Detect which cell encompasses the target text, then output its (x, y) center coordinate. 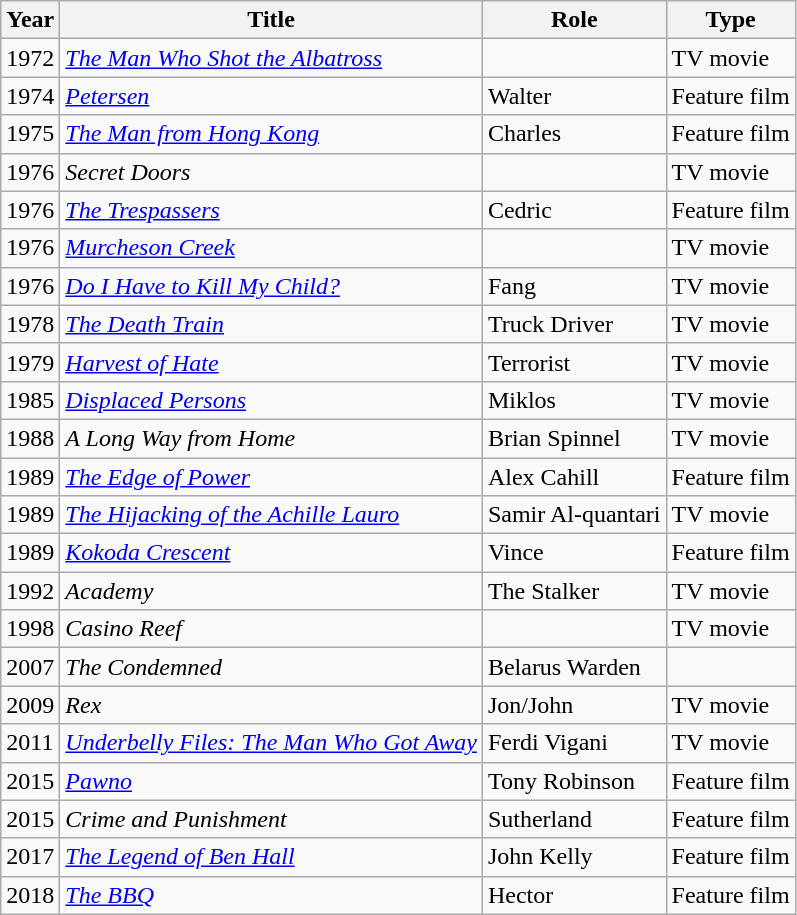
Walter (574, 96)
1979 (30, 362)
Charles (574, 134)
Crime and Punishment (272, 819)
Casino Reef (272, 629)
The Edge of Power (272, 477)
2011 (30, 743)
2018 (30, 895)
Role (574, 20)
Secret Doors (272, 172)
Underbelly Files: The Man Who Got Away (272, 743)
Miklos (574, 400)
Brian Spinnel (574, 438)
Ferdi Vigani (574, 743)
John Kelly (574, 857)
1988 (30, 438)
The Man from Hong Kong (272, 134)
Vince (574, 553)
Harvest of Hate (272, 362)
The Condemned (272, 667)
1978 (30, 324)
Fang (574, 286)
Hector (574, 895)
Do I Have to Kill My Child? (272, 286)
The BBQ (272, 895)
Tony Robinson (574, 781)
Murcheson Creek (272, 248)
The Legend of Ben Hall (272, 857)
Kokoda Crescent (272, 553)
1998 (30, 629)
2009 (30, 705)
Year (30, 20)
Samir Al-quantari (574, 515)
1975 (30, 134)
1972 (30, 58)
Title (272, 20)
2017 (30, 857)
1992 (30, 591)
Pawno (272, 781)
Terrorist (574, 362)
Alex Cahill (574, 477)
Jon/John (574, 705)
Petersen (272, 96)
1985 (30, 400)
1974 (30, 96)
Cedric (574, 210)
The Man Who Shot the Albatross (272, 58)
The Trespassers (272, 210)
2007 (30, 667)
Sutherland (574, 819)
The Death Train (272, 324)
Academy (272, 591)
The Stalker (574, 591)
Belarus Warden (574, 667)
A Long Way from Home (272, 438)
Rex (272, 705)
Displaced Persons (272, 400)
The Hijacking of the Achille Lauro (272, 515)
Truck Driver (574, 324)
Type (730, 20)
